From the cell containing the given text, extract its center point as (x, y) coordinate. 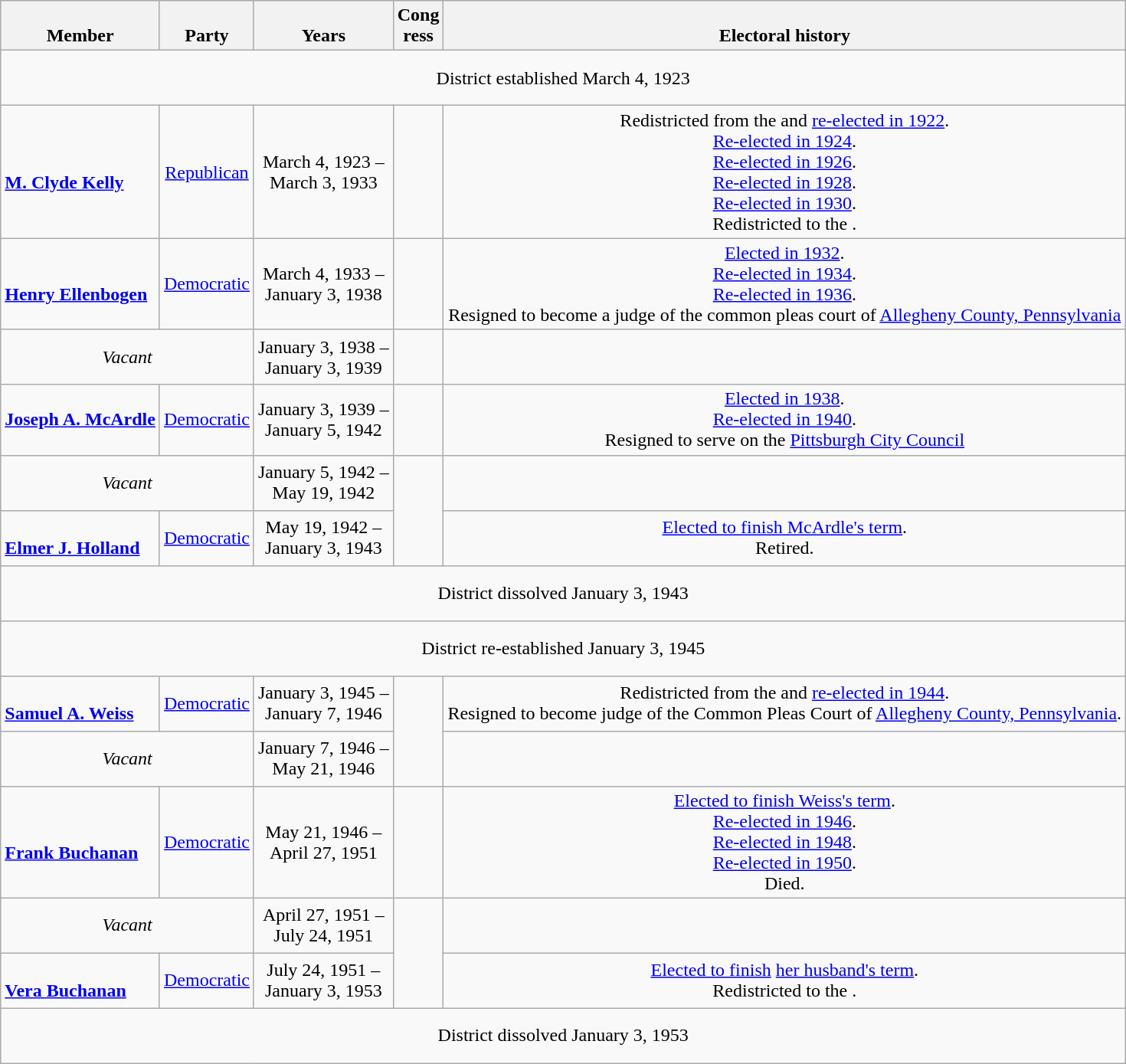
January 5, 1942 –May 19, 1942 (323, 483)
April 27, 1951 –July 24, 1951 (323, 925)
March 4, 1933 –January 3, 1938 (323, 283)
District dissolved January 3, 1953 (564, 1036)
May 21, 1946 –April 27, 1951 (323, 842)
Elected in 1932.Re-elected in 1934.Re-elected in 1936.Resigned to become a judge of the common pleas court of Allegheny County, Pennsylvania (784, 283)
Member (80, 26)
Henry Ellenbogen (80, 283)
Republican (207, 172)
Redistricted from the and re-elected in 1922.Re-elected in 1924.Re-elected in 1926.Re-elected in 1928.Re-elected in 1930.Redistricted to the . (784, 172)
January 7, 1946 –May 21, 1946 (323, 758)
Elected to finish McArdle's term.Retired. (784, 538)
District dissolved January 3, 1943 (564, 593)
January 3, 1939 –January 5, 1942 (323, 420)
Congress (418, 26)
District re-established January 3, 1945 (564, 648)
Elected to finish Weiss's term.Re-elected in 1946.Re-elected in 1948.Re-elected in 1950.Died. (784, 842)
Elected in 1938.Re-elected in 1940.Resigned to serve on the Pittsburgh City Council (784, 420)
Party (207, 26)
Years (323, 26)
Elected to finish her husband's term.Redistricted to the . (784, 981)
Frank Buchanan (80, 842)
M. Clyde Kelly (80, 172)
Electoral history (784, 26)
July 24, 1951 –January 3, 1953 (323, 981)
Elmer J. Holland (80, 538)
Joseph A. McArdle (80, 420)
Vera Buchanan (80, 981)
Redistricted from the and re-elected in 1944.Resigned to become judge of the Common Pleas Court of Allegheny County, Pennsylvania. (784, 703)
January 3, 1938 –January 3, 1939 (323, 357)
January 3, 1945 –January 7, 1946 (323, 703)
Samuel A. Weiss (80, 703)
March 4, 1923 –March 3, 1933 (323, 172)
May 19, 1942 –January 3, 1943 (323, 538)
District established March 4, 1923 (564, 78)
